Output the [X, Y] coordinate of the center of the cell containing the given text.  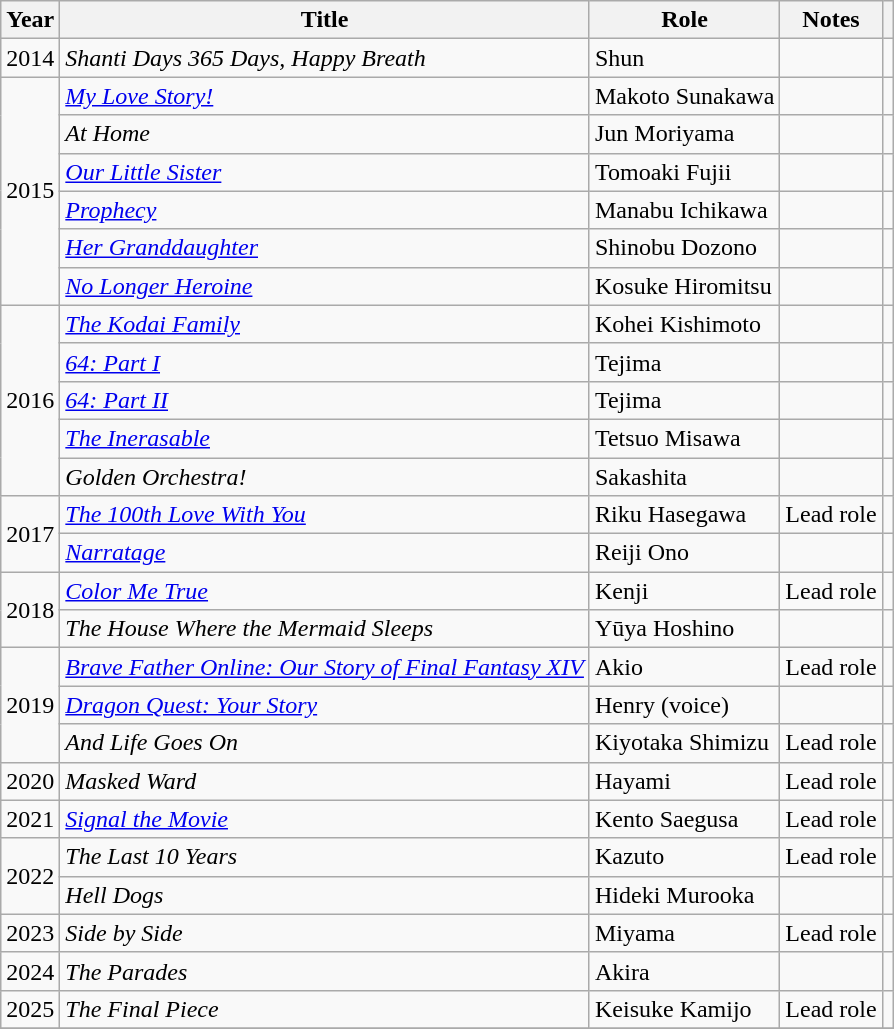
Jun Moriyama [684, 134]
The 100th Love With You [325, 515]
2022 [30, 876]
Manabu Ichikawa [684, 210]
Kazuto [684, 857]
Narratage [325, 553]
Role [684, 20]
Reiji Ono [684, 553]
2019 [30, 705]
2025 [30, 1009]
2015 [30, 191]
Makoto Sunakawa [684, 96]
Prophecy [325, 210]
2018 [30, 610]
Shun [684, 58]
Shanti Days 365 Days, Happy Breath [325, 58]
Notes [831, 20]
Kiyotaka Shimizu [684, 743]
Her Granddaughter [325, 248]
Tomoaki Fujii [684, 172]
The Parades [325, 971]
The House Where the Mermaid Sleeps [325, 629]
Akio [684, 667]
Akira [684, 971]
Riku Hasegawa [684, 515]
Yūya Hoshino [684, 629]
2023 [30, 933]
Signal the Movie [325, 819]
2017 [30, 534]
Brave Father Online: Our Story of Final Fantasy XIV [325, 667]
2014 [30, 58]
Color Me True [325, 591]
2021 [30, 819]
Henry (voice) [684, 705]
The Kodai Family [325, 324]
Hayami [684, 781]
Hell Dogs [325, 895]
Miyama [684, 933]
At Home [325, 134]
Kohei Kishimoto [684, 324]
And Life Goes On [325, 743]
Masked Ward [325, 781]
My Love Story! [325, 96]
Kosuke Hiromitsu [684, 286]
No Longer Heroine [325, 286]
Shinobu Dozono [684, 248]
2024 [30, 971]
Sakashita [684, 477]
Tetsuo Misawa [684, 438]
Hideki Murooka [684, 895]
Keisuke Kamijo [684, 1009]
Golden Orchestra! [325, 477]
Title [325, 20]
64: Part I [325, 362]
Year [30, 20]
Kenji [684, 591]
Our Little Sister [325, 172]
The Inerasable [325, 438]
Kento Saegusa [684, 819]
64: Part II [325, 400]
The Last 10 Years [325, 857]
2016 [30, 400]
Dragon Quest: Your Story [325, 705]
Side by Side [325, 933]
The Final Piece [325, 1009]
2020 [30, 781]
